Return the (X, Y) coordinate for the center point of the cell that contains the specified text.  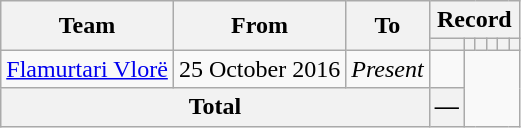
Total (215, 107)
To (388, 26)
Present (388, 69)
Flamurtari Vlorë (88, 69)
From (259, 26)
— (446, 107)
Record (474, 20)
25 October 2016 (259, 69)
Team (88, 26)
